Determine the (X, Y) coordinate at the center of the cell enclosing the given text.  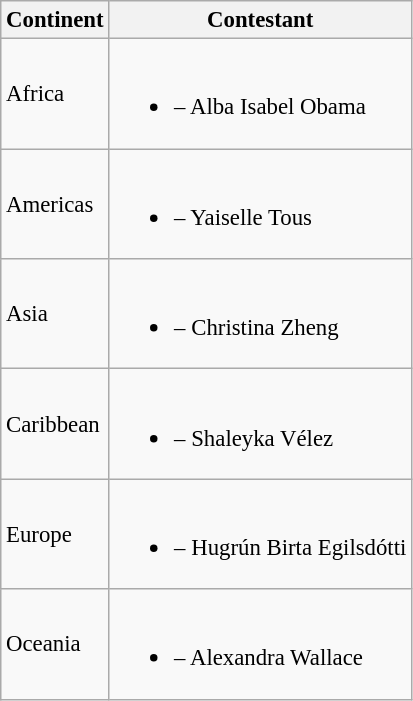
Asia (55, 314)
– Yaiselle Tous (260, 204)
Americas (55, 204)
Oceania (55, 644)
Africa (55, 94)
– Shaleyka Vélez (260, 424)
– Christina Zheng (260, 314)
Contestant (260, 20)
Continent (55, 20)
Caribbean (55, 424)
– Alba Isabel Obama (260, 94)
– Alexandra Wallace (260, 644)
– Hugrún Birta Egilsdótti (260, 534)
Europe (55, 534)
